Extract the (x, y) coordinate from the center of the cell holding the provided text.  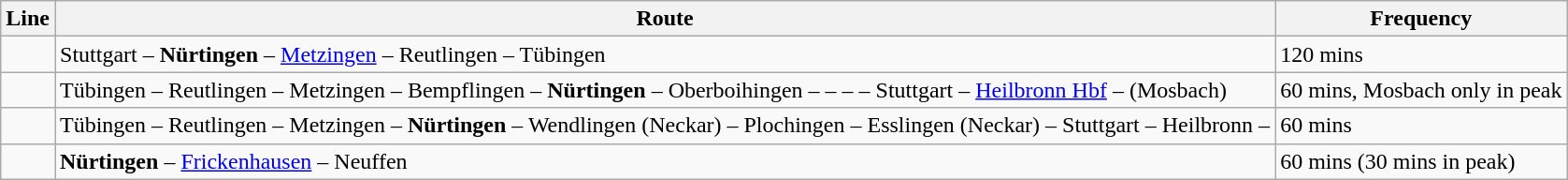
60 mins (1421, 126)
120 mins (1421, 54)
Route (664, 19)
Line (28, 19)
Tübingen – Reutlingen – Metzingen – Nürtingen – Wendlingen (Neckar) – Plochingen – Esslingen (Neckar) – Stuttgart – Heilbronn – (664, 126)
60 mins (30 mins in peak) (1421, 161)
60 mins, Mosbach only in peak (1421, 90)
Nürtingen – Frickenhausen – Neuffen (664, 161)
Stuttgart – Nürtingen – Metzingen – Reutlingen – Tübingen (664, 54)
Tübingen – Reutlingen – Metzingen – Bempflingen – Nürtingen – Oberboihingen – – – – Stuttgart – Heilbronn Hbf – (Mosbach) (664, 90)
Frequency (1421, 19)
